Return the (X, Y) coordinate for the center point of the cell that contains the specified text.  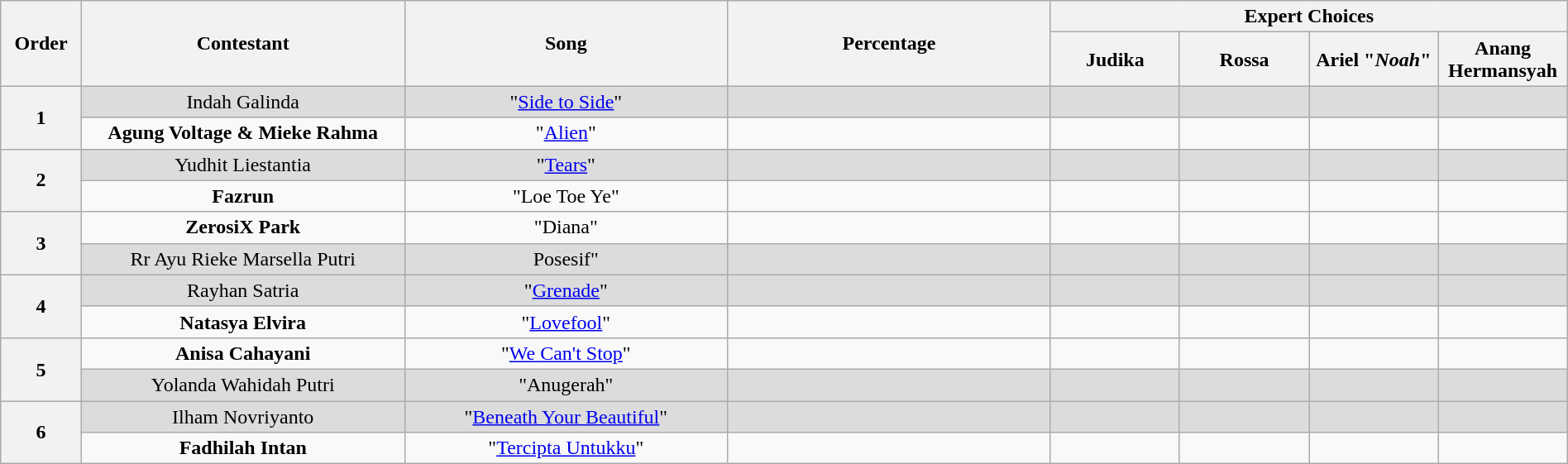
Rossa (1244, 60)
5 (41, 369)
"Loe Toe Ye" (566, 196)
"Anugerah" (566, 385)
Ariel "Noah" (1374, 60)
Ilham Novriyanto (243, 416)
Song (566, 43)
Percentage (890, 43)
Expert Choices (1308, 17)
Fazrun (243, 196)
1 (41, 117)
Yolanda Wahidah Putri (243, 385)
"Tears" (566, 165)
Fadhilah Intan (243, 448)
"Diana" (566, 227)
Indah Galinda (243, 102)
"Alien" (566, 133)
Natasya Elvira (243, 322)
"Beneath Your Beautiful" (566, 416)
6 (41, 432)
Order (41, 43)
"Grenade" (566, 290)
Anisa Cahayani (243, 353)
Posesif" (566, 259)
Anang Hermansyah (1503, 60)
Contestant (243, 43)
3 (41, 243)
2 (41, 180)
Agung Voltage & Mieke Rahma (243, 133)
4 (41, 306)
Yudhit Liestantia (243, 165)
Judika (1115, 60)
ZerosiX Park (243, 227)
"Lovefool" (566, 322)
"Side to Side" (566, 102)
Rr Ayu Rieke Marsella Putri (243, 259)
Rayhan Satria (243, 290)
"We Can't Stop" (566, 353)
"Tercipta Untukku" (566, 448)
